Provide the [x, y] coordinate of the cell's center where the given text is located.  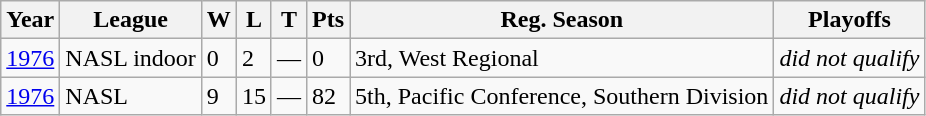
NASL [131, 96]
Pts [328, 20]
5th, Pacific Conference, Southern Division [562, 96]
2 [254, 58]
NASL indoor [131, 58]
15 [254, 96]
3rd, West Regional [562, 58]
Playoffs [850, 20]
9 [218, 96]
82 [328, 96]
L [254, 20]
W [218, 20]
Reg. Season [562, 20]
T [288, 20]
League [131, 20]
Year [30, 20]
